Provide the [x, y] coordinate of the cell's center where the given text is located.  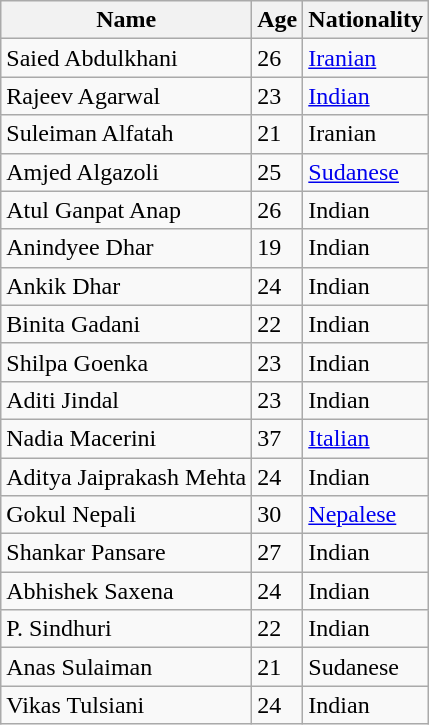
P. Sindhuri [126, 629]
Age [278, 20]
Anindyee Dhar [126, 248]
Atul Ganpat Anap [126, 210]
27 [278, 553]
Anas Sulaiman [126, 667]
Nadia Macerini [126, 438]
Italian [366, 438]
Nepalese [366, 515]
30 [278, 515]
Aditya Jaiprakash Mehta [126, 477]
Vikas Tulsiani [126, 705]
Ankik Dhar [126, 286]
Gokul Nepali [126, 515]
Shankar Pansare [126, 553]
Aditi Jindal [126, 400]
Nationality [366, 20]
Shilpa Goenka [126, 362]
Rajeev Agarwal [126, 96]
Name [126, 20]
Abhishek Saxena [126, 591]
Saied Abdulkhani [126, 58]
19 [278, 248]
Suleiman Alfatah [126, 134]
Amjed Algazoli [126, 172]
37 [278, 438]
25 [278, 172]
Binita Gadani [126, 324]
